Capture the cell that displays the provided text and extract its [x, y] central coordinate. 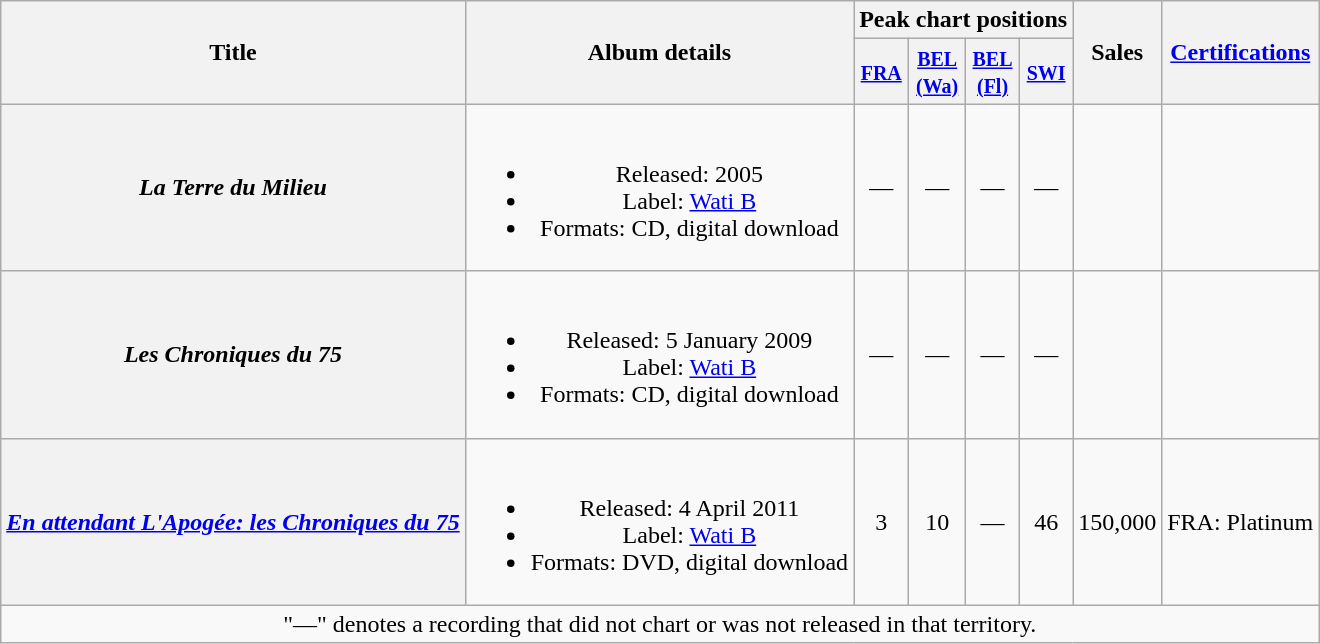
Released: 4 April 2011Label: Wati BFormats: DVD, digital download [659, 522]
En attendant L'Apogée: les Chroniques du 75 [233, 522]
10 [938, 522]
Certifications [1240, 52]
Album details [659, 52]
Les Chroniques du 75 [233, 354]
Sales [1118, 52]
Released: 5 January 2009Label: Wati BFormats: CD, digital download [659, 354]
BEL(Wa) [938, 72]
BEL(Fl) [992, 72]
46 [1046, 522]
150,000 [1118, 522]
FRA: Platinum [1240, 522]
La Terre du Milieu [233, 188]
3 [882, 522]
Title [233, 52]
Peak chart positions [964, 20]
SWI [1046, 72]
Released: 2005Label: Wati BFormats: CD, digital download [659, 188]
"—" denotes a recording that did not chart or was not released in that territory. [660, 624]
FRA [882, 72]
